For the text-containing cell, return its midpoint in [X, Y] coordinate format. 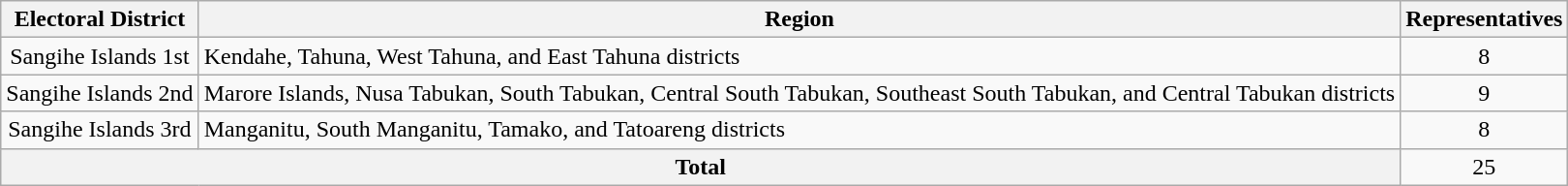
Kendahe, Tahuna, West Tahuna, and East Tahuna districts [799, 56]
Sangihe Islands 2nd [100, 93]
Electoral District [100, 19]
9 [1485, 93]
Sangihe Islands 1st [100, 56]
Manganitu, South Manganitu, Tamako, and Tatoareng districts [799, 130]
25 [1485, 167]
Sangihe Islands 3rd [100, 130]
Total [701, 167]
Region [799, 19]
Representatives [1485, 19]
Marore Islands, Nusa Tabukan, South Tabukan, Central South Tabukan, Southeast South Tabukan, and Central Tabukan districts [799, 93]
